For the text-containing cell, return its midpoint in (x, y) coordinate format. 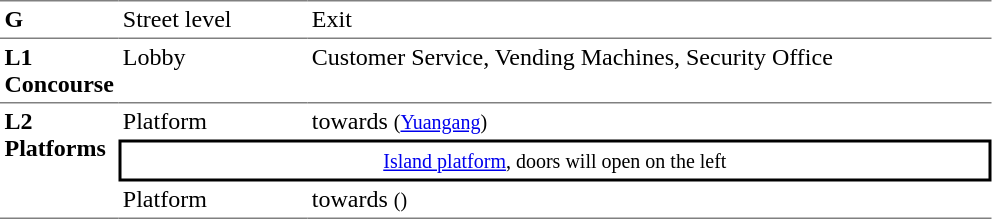
Island platform, doors will open on the left (554, 161)
Customer Service, Vending Machines, Security Office (649, 71)
L1Concourse (59, 71)
Platform (212, 122)
Street level (212, 19)
Lobby (212, 71)
G (59, 19)
Exit (649, 19)
towards (Yuangang) (649, 122)
